Return the (x, y) coordinate for the center point of the cell that contains the specified text.  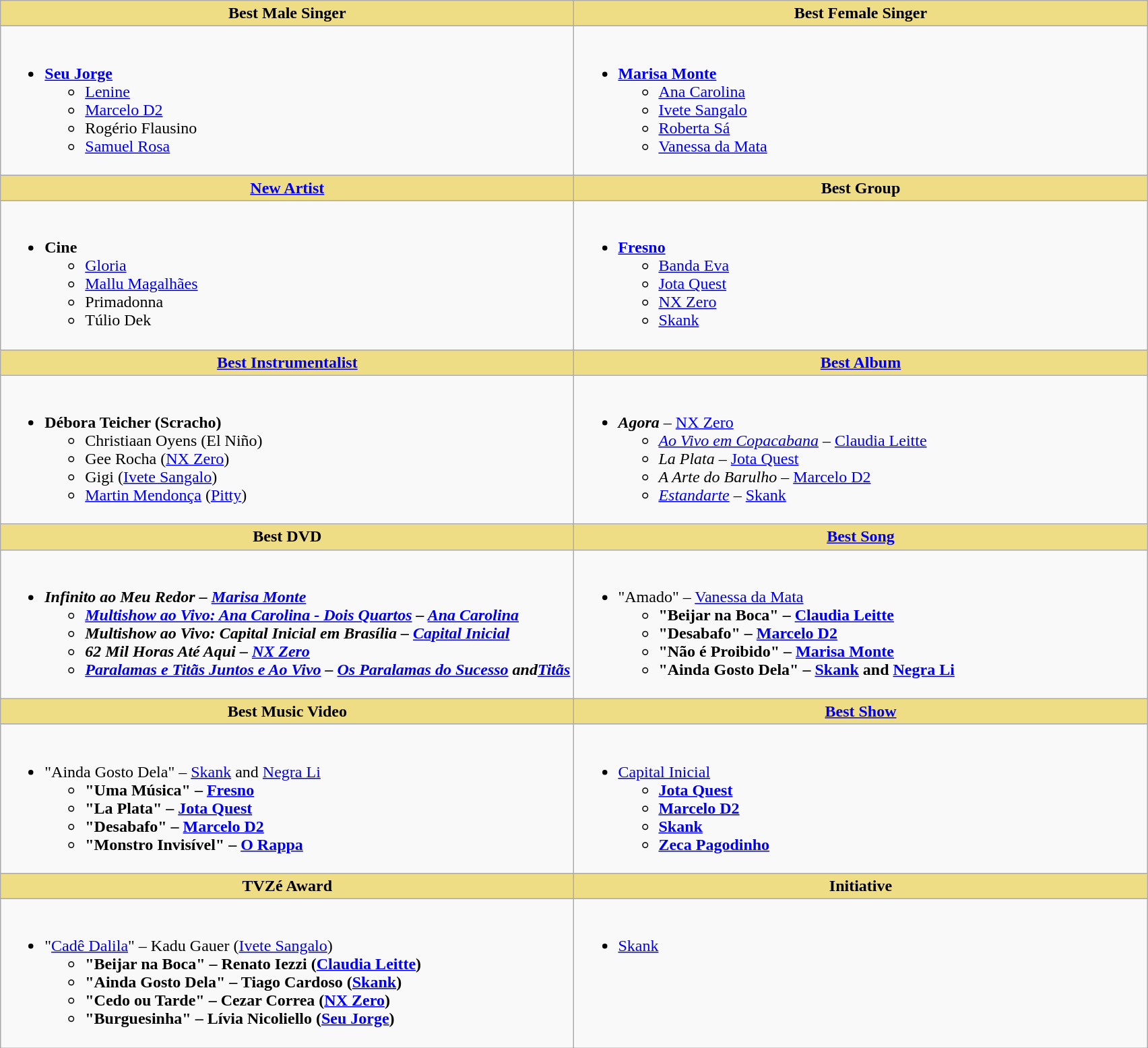
Initiative (861, 886)
Best Instrumentalist (287, 362)
Agora – NX ZeroAo Vivo em Copacabana – Claudia LeitteLa Plata – Jota QuestA Arte do Barulho – Marcelo D2Estandarte – Skank (861, 450)
Best Group (861, 188)
Débora Teicher (Scracho)Christiaan Oyens (El Niño)Gee Rocha (NX Zero)Gigi (Ivete Sangalo)Martin Mendonça (Pitty) (287, 450)
Marisa MonteAna CarolinaIvete SangaloRoberta SáVanessa da Mata (861, 101)
Best Show (861, 711)
CineGloriaMallu MagalhãesPrimadonnaTúlio Dek (287, 275)
Seu JorgeLenineMarcelo D2Rogério FlausinoSamuel Rosa (287, 101)
TVZé Award (287, 886)
Best Female Singer (861, 13)
Best Album (861, 362)
Skank (861, 973)
Best Music Video (287, 711)
Best DVD (287, 537)
"Ainda Gosto Dela" – Skank and Negra Li"Uma Música" – Fresno"La Plata" – Jota Quest"Desabafo" – Marcelo D2"Monstro Invisível" – O Rappa (287, 799)
Best Song (861, 537)
FresnoBanda EvaJota QuestNX ZeroSkank (861, 275)
Best Male Singer (287, 13)
New Artist (287, 188)
Capital InicialJota QuestMarcelo D2SkankZeca Pagodinho (861, 799)
